Pinpoint the cell where the given text exists, returning its [X, Y] midpoint coordinate. 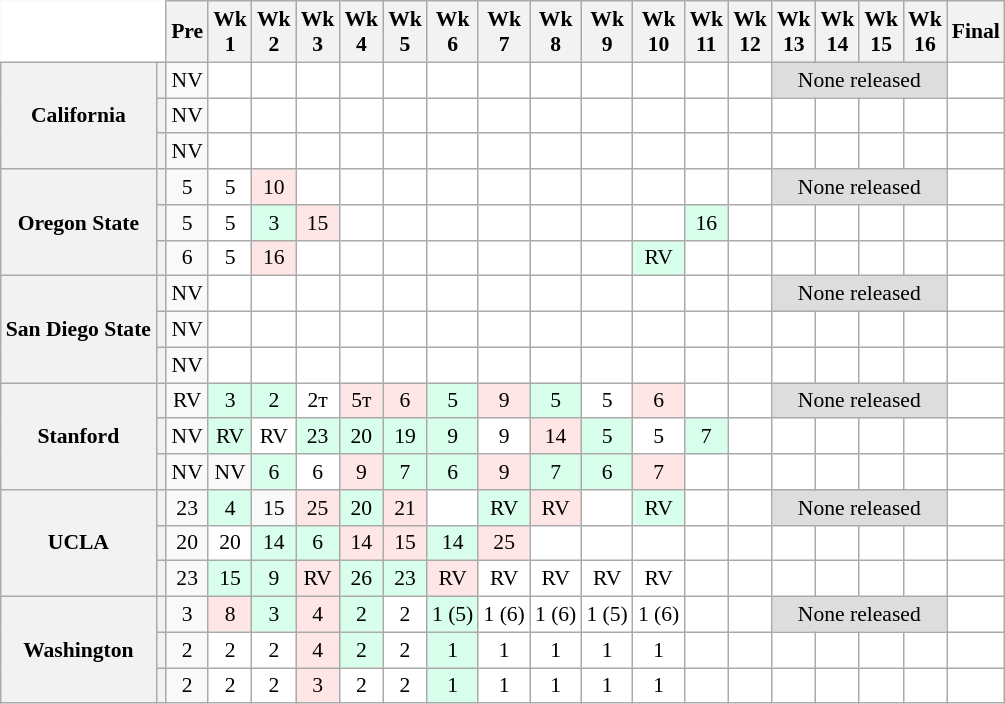
Wk8 [556, 32]
San Diego State [78, 330]
10 [274, 187]
19 [405, 437]
Final [976, 32]
UCLA [78, 544]
Wk7 [504, 32]
Wk11 [706, 32]
Wk3 [318, 32]
Wk13 [794, 32]
Stanford [78, 436]
21 [405, 508]
Wk10 [658, 32]
Wk6 [452, 32]
Wk5 [405, 32]
8 [230, 615]
California [78, 116]
Oregon State [78, 222]
Washington [78, 650]
Wk14 [838, 32]
26 [361, 579]
Wk4 [361, 32]
Wk2 [274, 32]
Pre [187, 32]
5т [361, 401]
Wk12 [750, 32]
2т [318, 401]
Wk16 [925, 32]
Wk15 [881, 32]
Wk 1 [230, 32]
Wk9 [606, 32]
